Capture the cell that displays the provided text and extract its (X, Y) central coordinate. 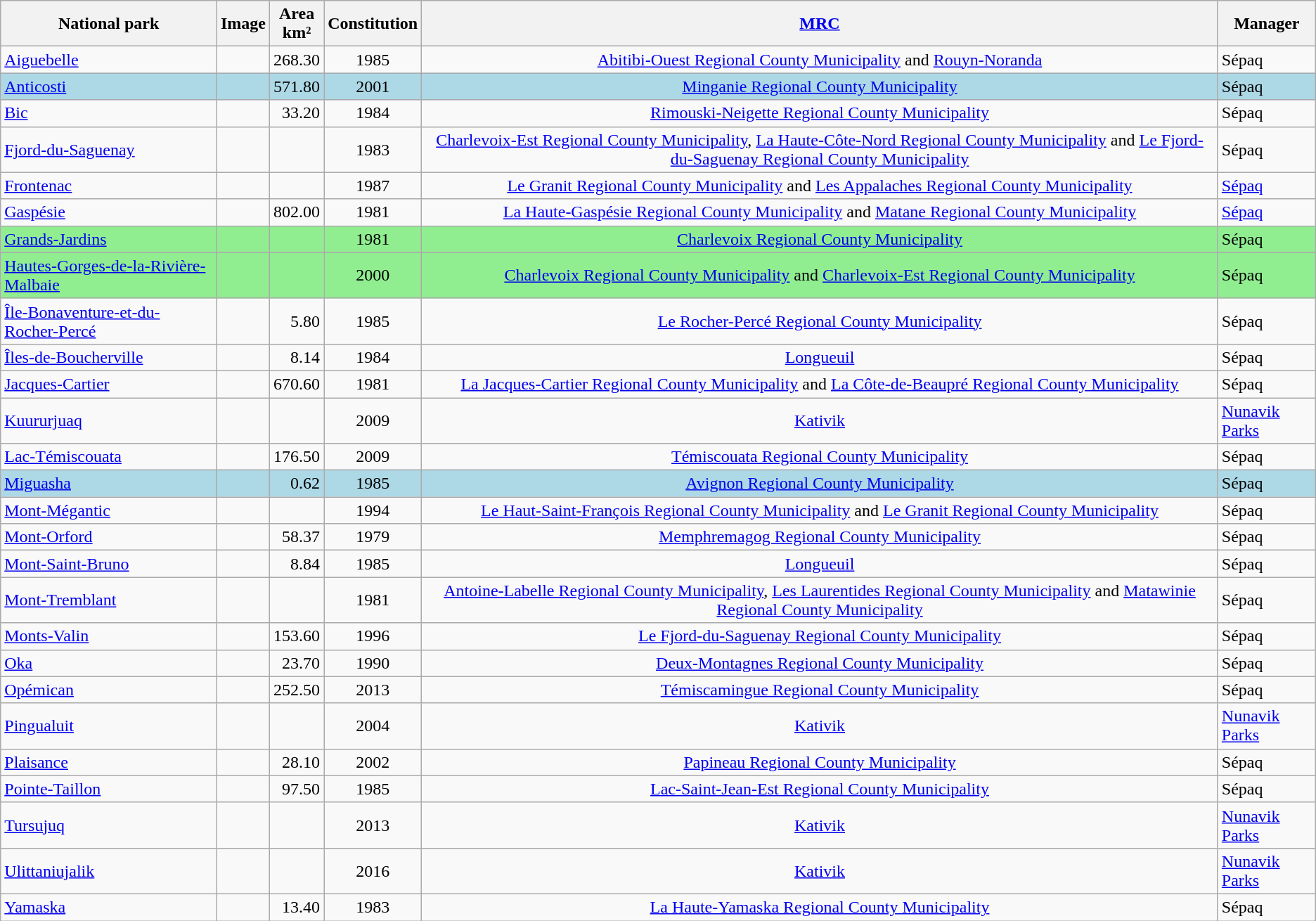
Le Rocher-Percé Regional County Municipality (820, 321)
Abitibi-Ouest Regional County Municipality and Rouyn-Noranda (820, 60)
571.80 (297, 86)
Bic (109, 113)
Mont-Orford (109, 537)
Aiguebelle (109, 60)
176.50 (297, 457)
153.60 (297, 636)
268.30 (297, 60)
Mont-Mégantic (109, 510)
Jacques-Cartier (109, 384)
Gaspésie (109, 212)
MRC (820, 24)
1987 (373, 186)
Le Fjord-du-Saguenay Regional County Municipality (820, 636)
8.14 (297, 357)
Lac-Témiscouata (109, 457)
Mont-Saint-Bruno (109, 564)
Anticosti (109, 86)
Le Haut-Saint-François Regional County Municipality and Le Granit Regional County Municipality (820, 510)
Image (243, 24)
58.37 (297, 537)
Antoine-Labelle Regional County Municipality, Les Laurentides Regional County Municipality and Matawinie Regional County Municipality (820, 600)
28.10 (297, 762)
Pointe-Taillon (109, 789)
Charlevoix Regional County Municipality and Charlevoix-Est Regional County Municipality (820, 276)
33.20 (297, 113)
Kuururjuaq (109, 420)
Memphremagog Regional County Municipality (820, 537)
5.80 (297, 321)
23.70 (297, 663)
Avignon Regional County Municipality (820, 484)
Constitution (373, 24)
Oka (109, 663)
Charlevoix-Est Regional County Municipality, La Haute-Côte-Nord Regional County Municipality and Le Fjord-du-Saguenay Regional County Municipality (820, 149)
13.40 (297, 907)
8.84 (297, 564)
2002 (373, 762)
Plaisance (109, 762)
Monts-Valin (109, 636)
Le Granit Regional County Municipality and Les Appalaches Regional County Municipality (820, 186)
National park (109, 24)
La Haute-Gaspésie Regional County Municipality and Matane Regional County Municipality (820, 212)
0.62 (297, 484)
Opémican (109, 690)
1994 (373, 510)
670.60 (297, 384)
Area km² (297, 24)
Charlevoix Regional County Municipality (820, 239)
97.50 (297, 789)
252.50 (297, 690)
2016 (373, 870)
Frontenac (109, 186)
Pingualuit (109, 726)
1990 (373, 663)
2004 (373, 726)
Ulittaniujalik (109, 870)
Mont-Tremblant (109, 600)
Grands-Jardins (109, 239)
2001 (373, 86)
Minganie Regional County Municipality (820, 86)
2000 (373, 276)
Fjord-du-Saguenay (109, 149)
1996 (373, 636)
La Jacques-Cartier Regional County Municipality and La Côte-de-Beaupré Regional County Municipality (820, 384)
Témiscouata Regional County Municipality (820, 457)
Deux-Montagnes Regional County Municipality (820, 663)
802.00 (297, 212)
Papineau Regional County Municipality (820, 762)
Miguasha (109, 484)
La Haute-Yamaska Regional County Municipality (820, 907)
Manager (1267, 24)
Îles-de-Boucherville (109, 357)
1979 (373, 537)
Témiscamingue Regional County Municipality (820, 690)
Yamaska (109, 907)
Île-Bonaventure-et-du-Rocher-Percé (109, 321)
Tursujuq (109, 825)
Hautes-Gorges-de-la-Rivière-Malbaie (109, 276)
Lac-Saint-Jean-Est Regional County Municipality (820, 789)
Rimouski-Neigette Regional County Municipality (820, 113)
